Scan for the cell matching the given text and deliver its (X, Y) coordinate at center. 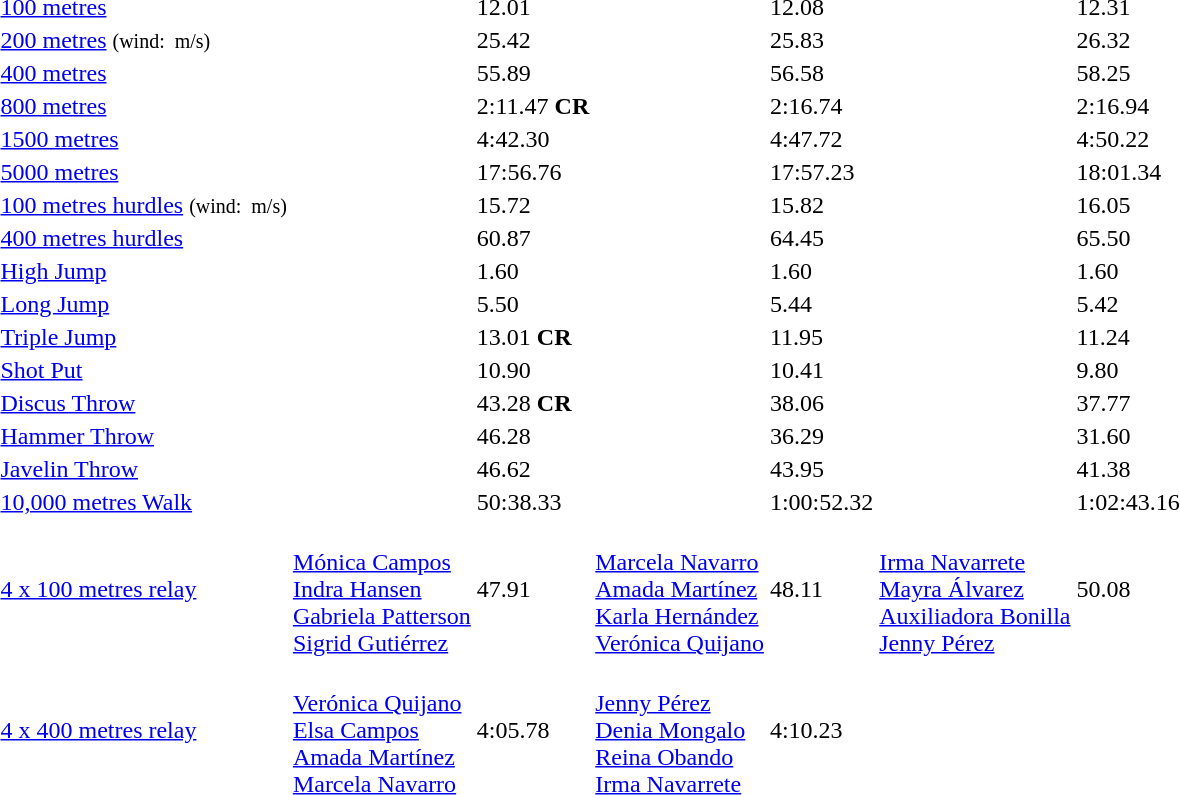
43.95 (821, 469)
13.01 CR (532, 337)
46.28 (532, 436)
10.90 (532, 370)
2:16.74 (821, 106)
36.29 (821, 436)
15.72 (532, 205)
5.44 (821, 304)
Marcela Navarro Amada Martínez Karla Hernández Verónica Quijano (680, 589)
47.91 (532, 589)
38.06 (821, 403)
60.87 (532, 238)
48.11 (821, 589)
43.28 CR (532, 403)
4:47.72 (821, 139)
50:38.33 (532, 502)
17:57.23 (821, 172)
64.45 (821, 238)
17:56.76 (532, 172)
46.62 (532, 469)
55.89 (532, 73)
Mónica Campos Indra Hansen Gabriela Patterson Sigrid Gutiérrez (382, 589)
10.41 (821, 370)
5.50 (532, 304)
1:00:52.32 (821, 502)
11.95 (821, 337)
15.82 (821, 205)
25.83 (821, 40)
56.58 (821, 73)
2:11.47 CR (532, 106)
Irma Navarrete Mayra Álvarez Auxiliadora Bonilla Jenny Pérez (975, 589)
25.42 (532, 40)
4:42.30 (532, 139)
